Identify which cell holds the provided text, then report its (x, y) central coordinate. 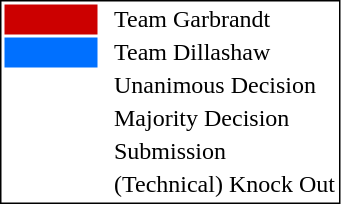
Team Garbrandt (224, 19)
Team Dillashaw (224, 53)
Unanimous Decision (224, 85)
Majority Decision (224, 119)
Submission (224, 151)
(Technical) Knock Out (224, 185)
